Output the [X, Y] coordinate of the center of the cell containing the given text.  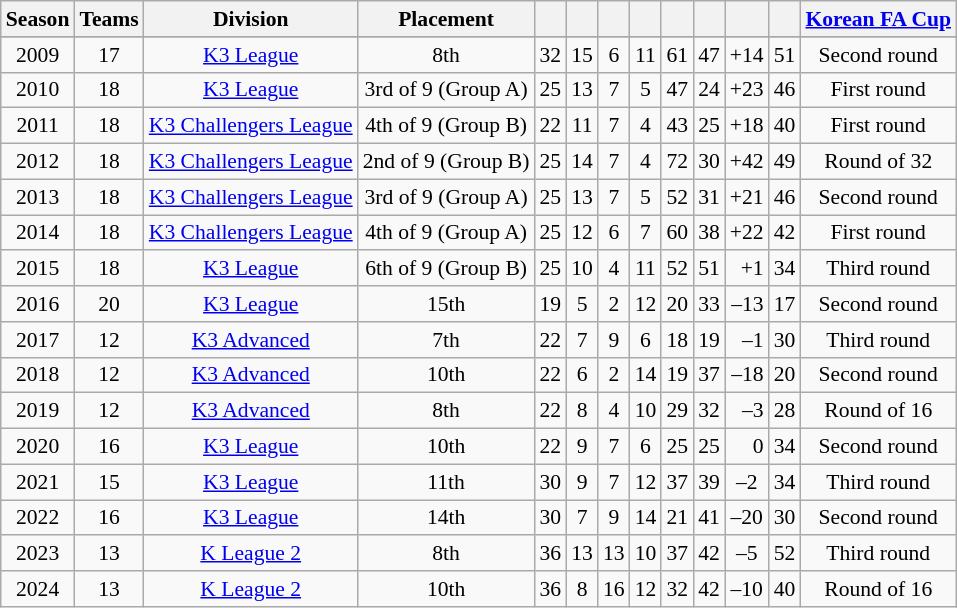
33 [709, 304]
–10 [747, 589]
Division [251, 19]
6th of 9 (Group B) [446, 269]
49 [785, 162]
2019 [38, 411]
7th [446, 340]
61 [677, 55]
2014 [38, 233]
Season [38, 19]
24 [709, 90]
31 [709, 197]
2024 [38, 589]
21 [677, 518]
60 [677, 233]
+18 [747, 126]
+14 [747, 55]
15th [446, 304]
+1 [747, 269]
–1 [747, 340]
+21 [747, 197]
4th of 9 (Group B) [446, 126]
–2 [747, 482]
29 [677, 411]
2011 [38, 126]
2018 [38, 375]
–13 [747, 304]
Round of 32 [878, 162]
2012 [38, 162]
–5 [747, 554]
4th of 9 (Group A) [446, 233]
0 [747, 447]
Placement [446, 19]
2nd of 9 (Group B) [446, 162]
41 [709, 518]
–18 [747, 375]
2009 [38, 55]
+23 [747, 90]
2013 [38, 197]
2021 [38, 482]
43 [677, 126]
2015 [38, 269]
Teams [108, 19]
72 [677, 162]
2010 [38, 90]
2020 [38, 447]
+42 [747, 162]
–3 [747, 411]
2017 [38, 340]
2023 [38, 554]
11th [446, 482]
–20 [747, 518]
39 [709, 482]
2022 [38, 518]
38 [709, 233]
28 [785, 411]
2016 [38, 304]
+22 [747, 233]
Korean FA Cup [878, 19]
14th [446, 518]
